Provide the (X, Y) coordinate of the cell's center where the given text is located.  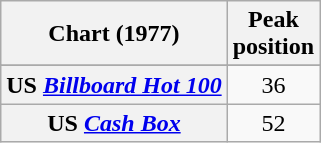
52 (273, 123)
US Cash Box (114, 123)
Chart (1977) (114, 34)
36 (273, 85)
US Billboard Hot 100 (114, 85)
Peakposition (273, 34)
